Return the (x, y) coordinate for the center point of the cell that contains the specified text.  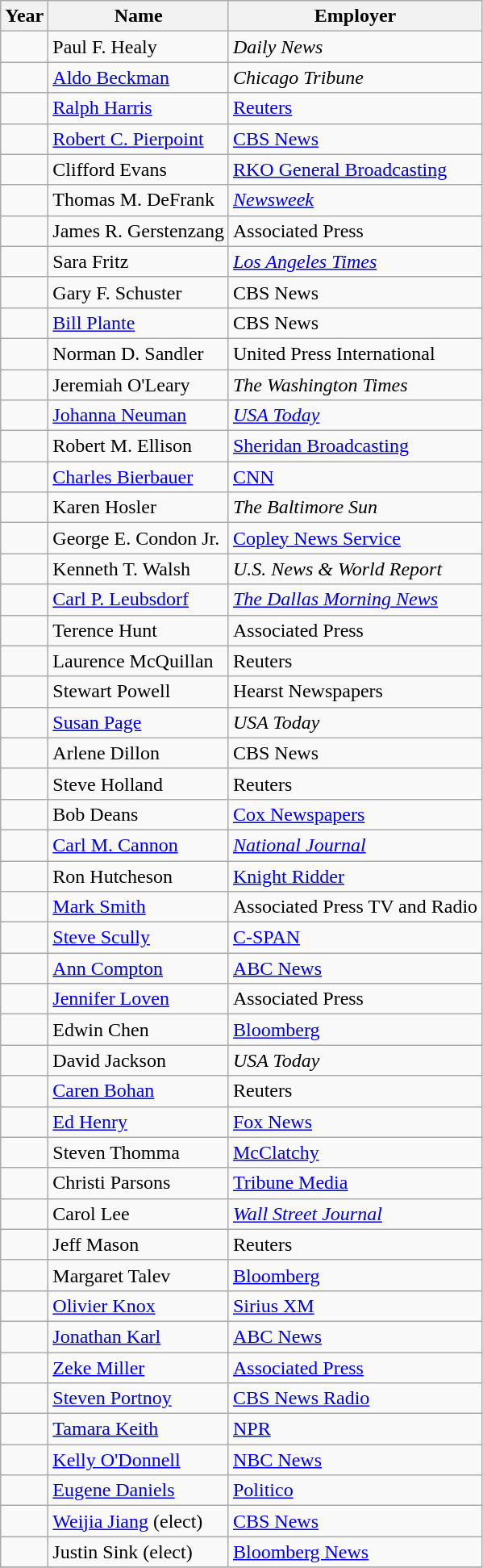
Jeff Mason (139, 1244)
Newsweek (355, 200)
Edwin Chen (139, 1030)
Tribune Media (355, 1183)
Charles Bierbauer (139, 477)
Copley News Service (355, 538)
Robert C. Pierpoint (139, 139)
Arlene Dillon (139, 753)
McClatchy (355, 1152)
Wall Street Journal (355, 1214)
Norman D. Sandler (139, 353)
Clifford Evans (139, 169)
Carol Lee (139, 1214)
Stewart Powell (139, 692)
U.S. News & World Report (355, 569)
Cox Newspapers (355, 814)
Fox News (355, 1122)
Steven Portnoy (139, 1399)
Steve Holland (139, 784)
Bloomberg News (355, 1552)
Employer (355, 16)
The Baltimore Sun (355, 508)
Ed Henry (139, 1122)
James R. Gerstenzang (139, 231)
Karen Hosler (139, 508)
Associated Press TV and Radio (355, 907)
Thomas M. DeFrank (139, 200)
Hearst Newspapers (355, 692)
Caren Bohan (139, 1091)
Bob Deans (139, 814)
Knight Ridder (355, 876)
Carl M. Cannon (139, 845)
Los Angeles Times (355, 261)
Zeke Miller (139, 1368)
RKO General Broadcasting (355, 169)
Steven Thomma (139, 1152)
The Dallas Morning News (355, 600)
Paul F. Healy (139, 47)
Mark Smith (139, 907)
Ralph Harris (139, 108)
Kelly O'Donnell (139, 1460)
Margaret Talev (139, 1275)
Carl P. Leubsdorf (139, 600)
CNN (355, 477)
NBC News (355, 1460)
CBS News Radio (355, 1399)
Ann Compton (139, 968)
Bill Plante (139, 323)
Gary F. Schuster (139, 292)
Daily News (355, 47)
Olivier Knox (139, 1306)
Jennifer Loven (139, 999)
Chicago Tribune (355, 77)
Aldo Beckman (139, 77)
George E. Condon Jr. (139, 538)
Eugene Daniels (139, 1491)
United Press International (355, 353)
Name (139, 16)
Sirius XM (355, 1306)
Steve Scully (139, 938)
Justin Sink (elect) (139, 1552)
Christi Parsons (139, 1183)
Terence Hunt (139, 630)
Jonathan Karl (139, 1336)
Sheridan Broadcasting (355, 446)
Jeremiah O'Leary (139, 385)
Weijia Jiang (elect) (139, 1521)
Ron Hutcheson (139, 876)
Johanna Neuman (139, 416)
Susan Page (139, 722)
Tamara Keith (139, 1429)
Kenneth T. Walsh (139, 569)
National Journal (355, 845)
The Washington Times (355, 385)
Laurence McQuillan (139, 661)
Robert M. Ellison (139, 446)
Politico (355, 1491)
NPR (355, 1429)
Year (24, 16)
David Jackson (139, 1060)
C-SPAN (355, 938)
Sara Fritz (139, 261)
